Locate the cell with the specified text and output its (X, Y) center coordinate. 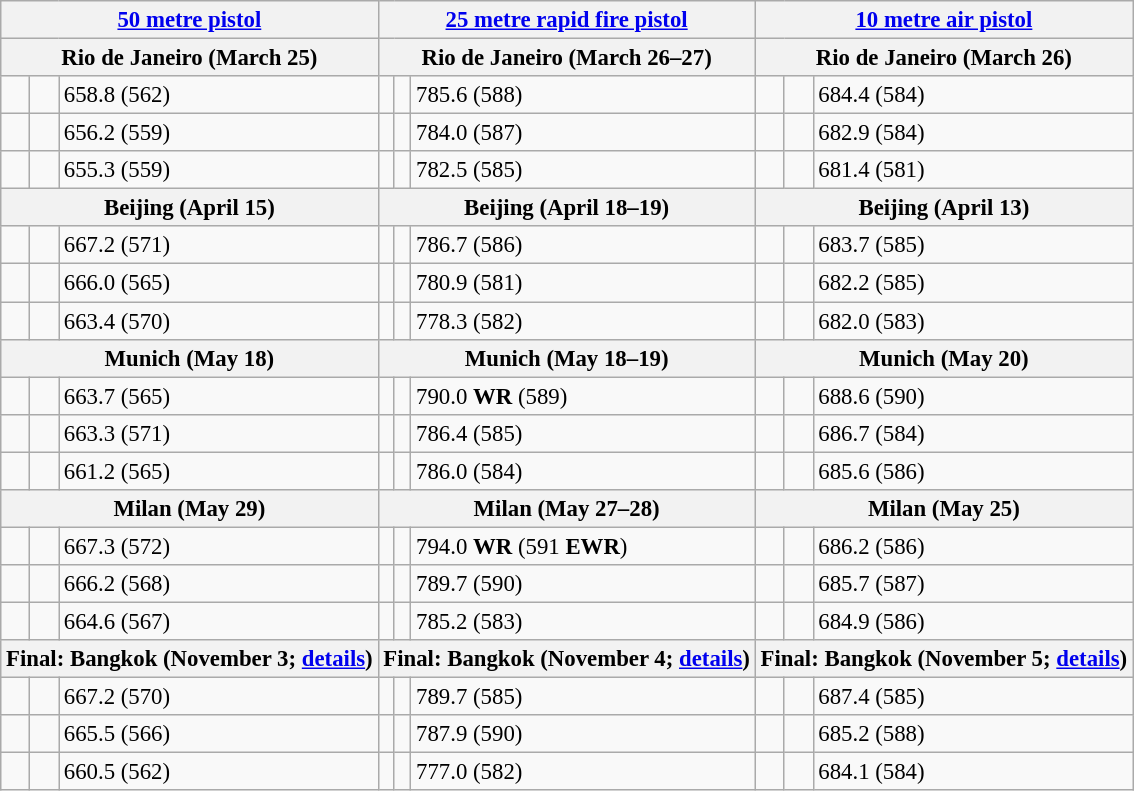
665.5 (566) (218, 734)
681.4 (581) (973, 170)
784.0 (587) (583, 133)
777.0 (582) (583, 772)
Munich (May 18–19) (566, 358)
786.7 (586) (583, 245)
Milan (May 29) (190, 509)
685.2 (588) (973, 734)
682.2 (585) (973, 283)
658.8 (562) (218, 95)
688.6 (590) (973, 396)
Beijing (April 13) (944, 208)
786.4 (585) (583, 433)
663.3 (571) (218, 433)
684.9 (586) (973, 621)
684.4 (584) (973, 95)
686.2 (586) (973, 546)
785.6 (588) (583, 95)
666.2 (568) (218, 584)
655.3 (559) (218, 170)
664.6 (567) (218, 621)
667.2 (570) (218, 697)
667.2 (571) (218, 245)
Munich (May 20) (944, 358)
Beijing (April 15) (190, 208)
50 metre pistol (190, 20)
663.4 (570) (218, 321)
786.0 (584) (583, 471)
Rio de Janeiro (March 25) (190, 58)
782.5 (585) (583, 170)
778.3 (582) (583, 321)
685.7 (587) (973, 584)
682.9 (584) (973, 133)
25 metre rapid fire pistol (566, 20)
661.2 (565) (218, 471)
Final: Bangkok (November 5; details) (944, 659)
794.0 WR (591 EWR) (583, 546)
685.6 (586) (973, 471)
666.0 (565) (218, 283)
660.5 (562) (218, 772)
656.2 (559) (218, 133)
Milan (May 25) (944, 509)
789.7 (585) (583, 697)
683.7 (585) (973, 245)
790.0 WR (589) (583, 396)
687.4 (585) (973, 697)
686.7 (584) (973, 433)
Munich (May 18) (190, 358)
684.1 (584) (973, 772)
787.9 (590) (583, 734)
667.3 (572) (218, 546)
Milan (May 27–28) (566, 509)
663.7 (565) (218, 396)
Final: Bangkok (November 3; details) (190, 659)
10 metre air pistol (944, 20)
Rio de Janeiro (March 26–27) (566, 58)
682.0 (583) (973, 321)
Beijing (April 18–19) (566, 208)
789.7 (590) (583, 584)
Final: Bangkok (November 4; details) (566, 659)
780.9 (581) (583, 283)
785.2 (583) (583, 621)
Rio de Janeiro (March 26) (944, 58)
